From the cell containing the given text, extract its center point as [x, y] coordinate. 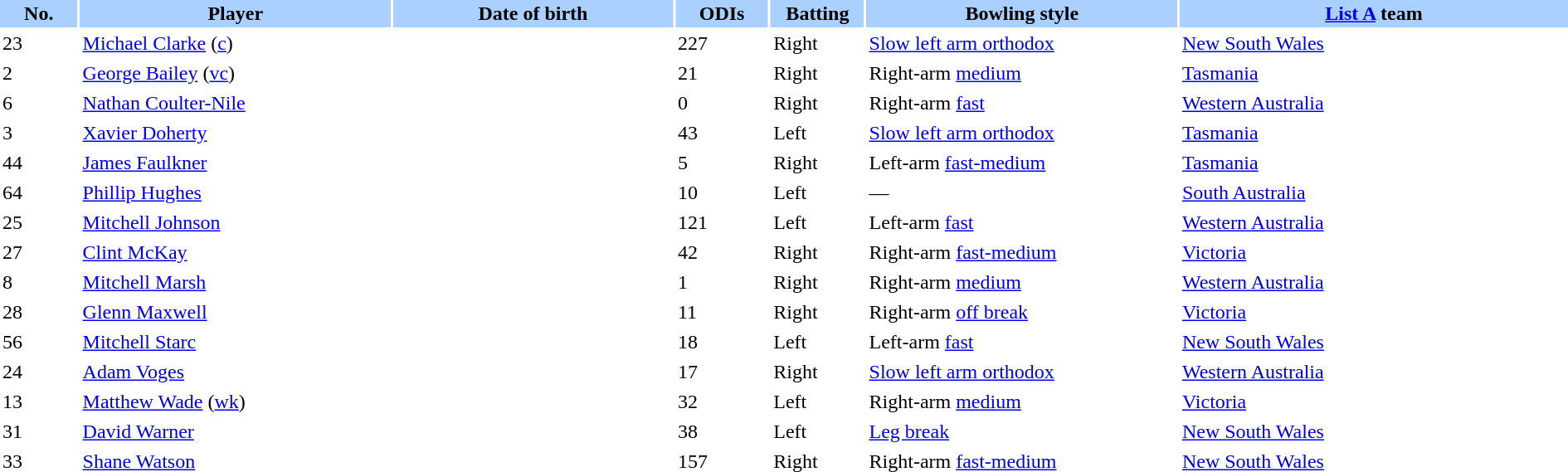
Bowling style [1022, 13]
1 [722, 282]
18 [722, 342]
Clint McKay [236, 252]
25 [39, 222]
James Faulkner [236, 163]
11 [722, 312]
32 [722, 401]
43 [722, 133]
— [1022, 192]
Mitchell Marsh [236, 282]
Xavier Doherty [236, 133]
No. [39, 13]
Batting [817, 13]
Mitchell Johnson [236, 222]
3 [39, 133]
Leg break [1022, 431]
2 [39, 73]
38 [722, 431]
Glenn Maxwell [236, 312]
Right-arm fast [1022, 103]
5 [722, 163]
6 [39, 103]
24 [39, 372]
44 [39, 163]
0 [722, 103]
27 [39, 252]
South Australia [1374, 192]
Matthew Wade (wk) [236, 401]
121 [722, 222]
227 [722, 43]
Right-arm fast-medium [1022, 252]
Phillip Hughes [236, 192]
George Bailey (vc) [236, 73]
21 [722, 73]
8 [39, 282]
Player [236, 13]
Michael Clarke (c) [236, 43]
Adam Voges [236, 372]
Right-arm off break [1022, 312]
31 [39, 431]
Left-arm fast-medium [1022, 163]
42 [722, 252]
17 [722, 372]
10 [722, 192]
ODIs [722, 13]
Nathan Coulter-Nile [236, 103]
David Warner [236, 431]
List A team [1374, 13]
Date of birth [533, 13]
13 [39, 401]
28 [39, 312]
Mitchell Starc [236, 342]
56 [39, 342]
64 [39, 192]
23 [39, 43]
